Provide the [X, Y] coordinate of the cell's center where the given text is located.  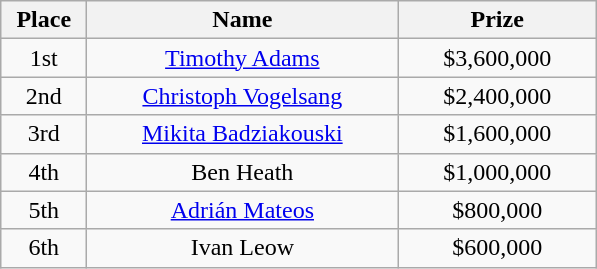
2nd [44, 96]
Mikita Badziakouski [242, 134]
Ivan Leow [242, 248]
Prize [498, 20]
1st [44, 58]
4th [44, 172]
$2,400,000 [498, 96]
$1,000,000 [498, 172]
$600,000 [498, 248]
Christoph Vogelsang [242, 96]
$800,000 [498, 210]
3rd [44, 134]
$3,600,000 [498, 58]
Timothy Adams [242, 58]
6th [44, 248]
Ben Heath [242, 172]
Place [44, 20]
Name [242, 20]
5th [44, 210]
Adrián Mateos [242, 210]
$1,600,000 [498, 134]
